Return the (X, Y) coordinate for the center point of the cell that contains the specified text.  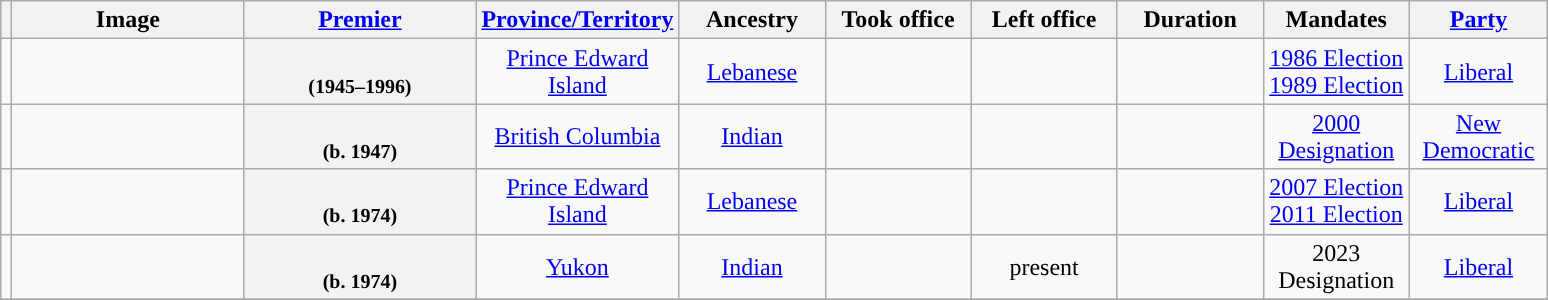
Left office (1044, 20)
Yukon (578, 266)
Duration (1190, 20)
(b. 1947) (360, 136)
1986 Election 1989 Election (1336, 72)
Premier (360, 20)
British Columbia (578, 136)
2023 Designation (1336, 266)
(1945–1996) (360, 72)
2007 Election 2011 Election (1336, 202)
Took office (898, 20)
New Democratic (1478, 136)
Image (128, 20)
Mandates (1336, 20)
present (1044, 266)
2000 Designation (1336, 136)
Party (1478, 20)
Province/Territory (578, 20)
Ancestry (752, 20)
